Determine the [X, Y] coordinate at the center of the cell enclosing the given text.  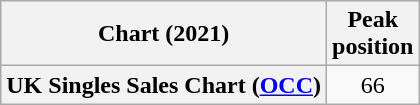
UK Singles Sales Chart (OCC) [164, 85]
66 [373, 85]
Chart (2021) [164, 34]
Peakposition [373, 34]
